Extract the (x, y) coordinate from the center of the cell holding the provided text.  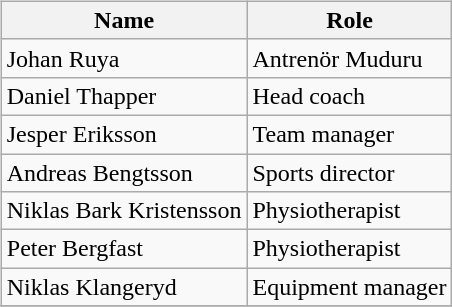
Equipment manager (350, 287)
Head coach (350, 96)
Peter Bergfast (124, 249)
Niklas Klangeryd (124, 287)
Role (350, 20)
Sports director (350, 173)
Johan Ruya (124, 58)
Daniel Thapper (124, 96)
Antrenör Muduru (350, 58)
Jesper Eriksson (124, 134)
Team manager (350, 134)
Name (124, 20)
Niklas Bark Kristensson (124, 211)
Andreas Bengtsson (124, 173)
